Provide the [x, y] coordinate of the cell's center where the given text is located.  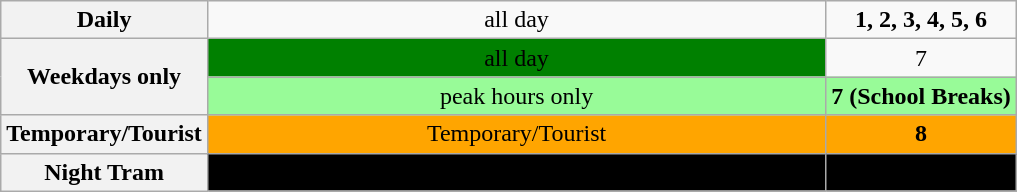
9 [922, 172]
Daily [104, 20]
seasonal during summer weekends, and holidays/local festivies [516, 172]
Night Tram [104, 172]
8 [922, 134]
Weekdays only [104, 77]
7 (School Breaks) [922, 96]
7 [922, 58]
1, 2, 3, 4, 5, 6 [922, 20]
peak hours only [516, 96]
